For the text-containing cell, return its midpoint in [x, y] coordinate format. 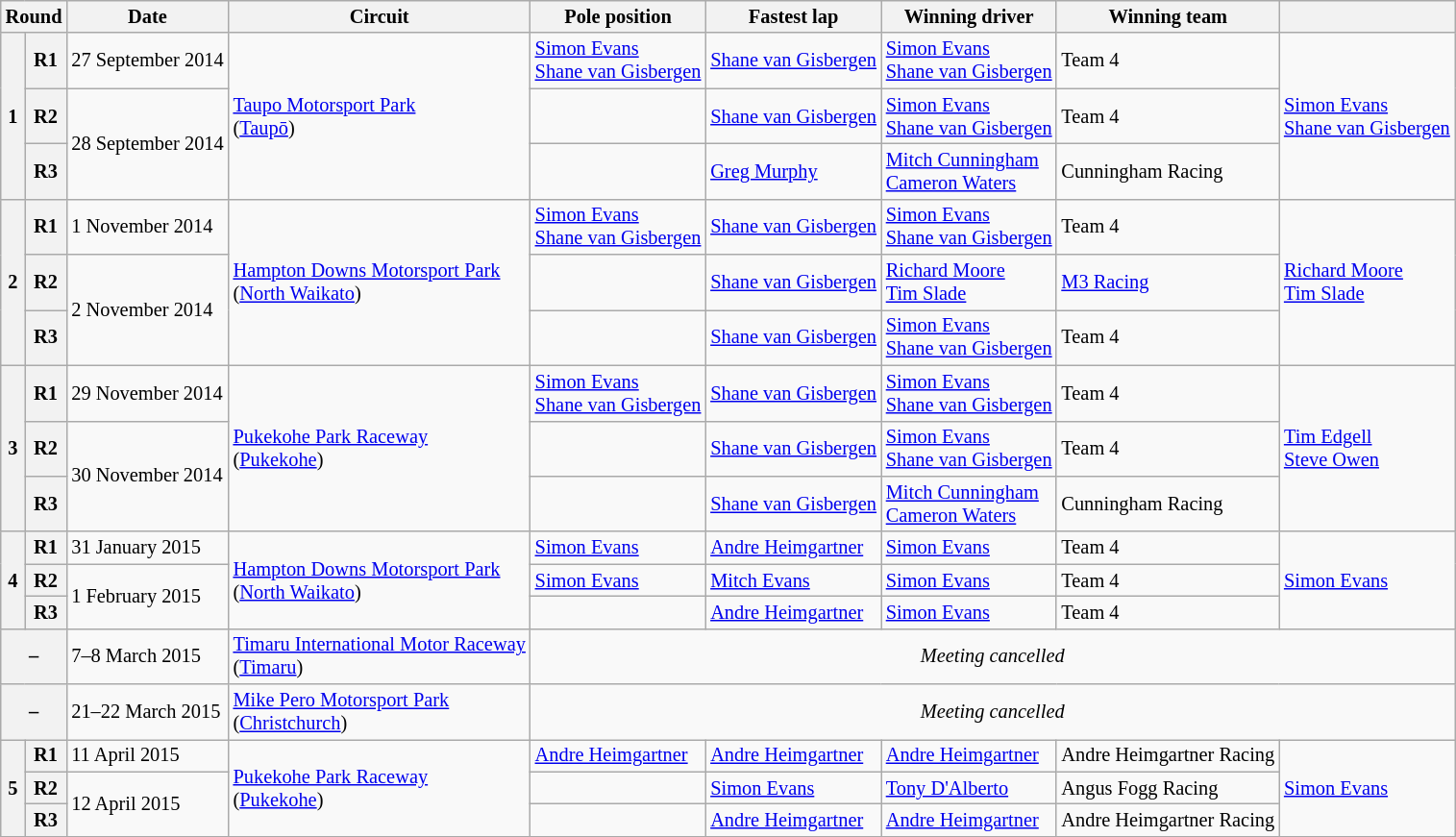
2 November 2014 [147, 309]
Greg Murphy [794, 171]
Winning team [1168, 16]
Date [147, 16]
11 April 2015 [147, 755]
Tony D'Alberto [969, 788]
2 [13, 283]
Tim Edgell Steve Owen [1367, 448]
27 September 2014 [147, 61]
1 February 2015 [147, 596]
Pole position [619, 16]
Fastest lap [794, 16]
Angus Fogg Racing [1168, 788]
30 November 2014 [147, 477]
M3 Racing [1168, 283]
5 [13, 788]
4 [13, 580]
28 September 2014 [147, 144]
3 [13, 448]
Winning driver [969, 16]
21–22 March 2015 [147, 712]
Mitch Evans [794, 580]
Taupo Motorsport Park(Taupō) [380, 115]
31 January 2015 [147, 548]
Round [35, 16]
1 November 2014 [147, 227]
Circuit [380, 16]
29 November 2014 [147, 393]
12 April 2015 [147, 803]
Mike Pero Motorsport Park(Christchurch) [380, 712]
7–8 March 2015 [147, 656]
1 [13, 115]
Timaru International Motor Raceway(Timaru) [380, 656]
